Pinpoint the cell where the given text exists, returning its [x, y] midpoint coordinate. 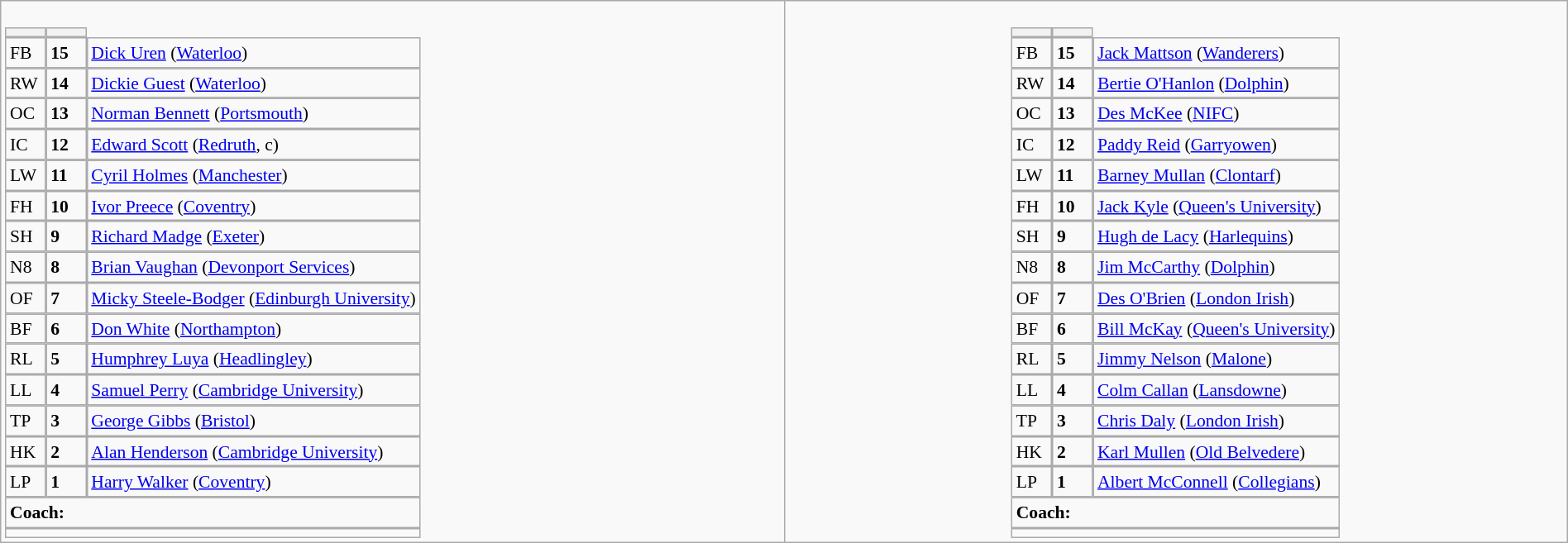
Dickie Guest (Waterloo) [254, 83]
Barney Mullan (Clontarf) [1216, 175]
Jack Kyle (Queen's University) [1216, 207]
Colm Callan (Lansdowne) [1216, 390]
Alan Henderson (Cambridge University) [254, 451]
Hugh de Lacy (Harlequins) [1216, 236]
Des McKee (NIFC) [1216, 114]
George Gibbs (Bristol) [254, 420]
Jack Mattson (Wanderers) [1216, 53]
Jimmy Nelson (Malone) [1216, 359]
Don White (Northampton) [254, 329]
Samuel Perry (Cambridge University) [254, 390]
Paddy Reid (Garryowen) [1216, 144]
Micky Steele-Bodger (Edinburgh University) [254, 298]
Richard Madge (Exeter) [254, 236]
Chris Daly (London Irish) [1216, 420]
Harry Walker (Coventry) [254, 483]
Bill McKay (Queen's University) [1216, 329]
Des O'Brien (London Irish) [1216, 298]
Karl Mullen (Old Belvedere) [1216, 451]
Dick Uren (Waterloo) [254, 53]
Norman Bennett (Portsmouth) [254, 114]
Cyril Holmes (Manchester) [254, 175]
Jim McCarthy (Dolphin) [1216, 268]
Edward Scott (Redruth, c) [254, 144]
Brian Vaughan (Devonport Services) [254, 268]
Humphrey Luya (Headlingley) [254, 359]
Ivor Preece (Coventry) [254, 207]
Albert McConnell (Collegians) [1216, 483]
Bertie O'Hanlon (Dolphin) [1216, 83]
